Provide the [x, y] coordinate of the cell's center where the given text is located.  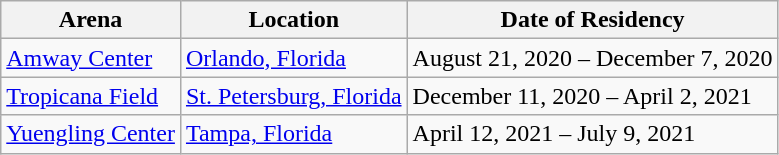
April 12, 2021 – July 9, 2021 [592, 134]
December 11, 2020 – April 2, 2021 [592, 96]
Yuengling Center [91, 134]
Date of Residency [592, 20]
Location [294, 20]
Tropicana Field [91, 96]
Tampa, Florida [294, 134]
Arena [91, 20]
Orlando, Florida [294, 58]
Amway Center [91, 58]
St. Petersburg, Florida [294, 96]
August 21, 2020 – December 7, 2020 [592, 58]
